Determine the (X, Y) coordinate at the center of the cell enclosing the given text.  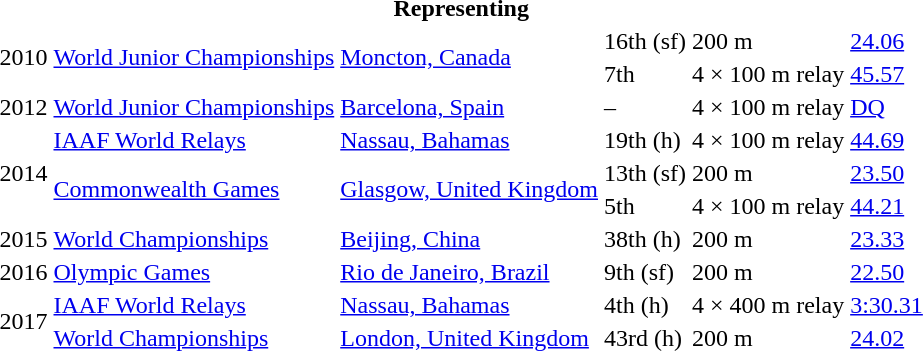
Barcelona, Spain (470, 107)
– (644, 107)
Glasgow, United Kingdom (470, 190)
4 × 400 m relay (768, 305)
7th (644, 74)
World Championships (194, 239)
Beijing, China (470, 239)
13th (sf) (644, 173)
Moncton, Canada (470, 58)
5th (644, 206)
9th (sf) (644, 272)
16th (sf) (644, 41)
19th (h) (644, 140)
Commonwealth Games (194, 190)
38th (h) (644, 239)
4th (h) (644, 305)
Olympic Games (194, 272)
Rio de Janeiro, Brazil (470, 272)
